Output the [x, y] coordinate of the center of the cell containing the given text.  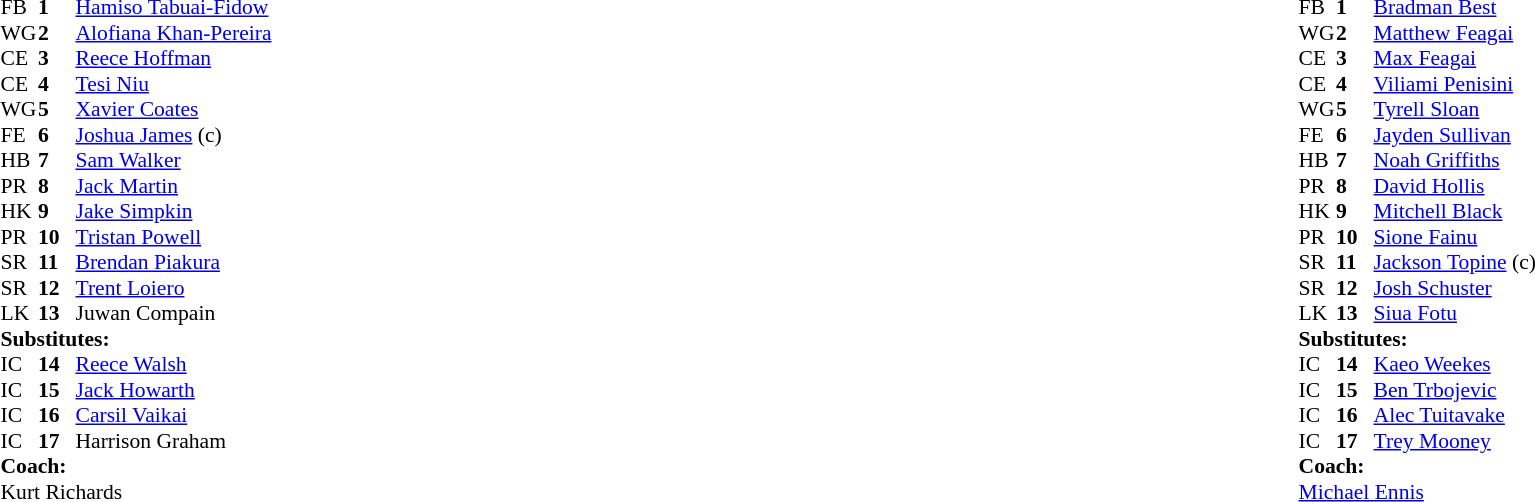
Tesi Niu [174, 84]
Reece Walsh [174, 365]
Sam Walker [174, 161]
Alofiana Khan-Pereira [174, 33]
Reece Hoffman [174, 59]
Substitutes: [136, 339]
Brendan Piakura [174, 263]
Coach: [136, 467]
Trent Loiero [174, 288]
Tristan Powell [174, 237]
Jack Howarth [174, 390]
Carsil Vaikai [174, 415]
Juwan Compain [174, 313]
Harrison Graham [174, 441]
Xavier Coates [174, 109]
Jake Simpkin [174, 211]
Joshua James (c) [174, 135]
Jack Martin [174, 186]
